Determine the (X, Y) coordinate at the center of the cell enclosing the given text.  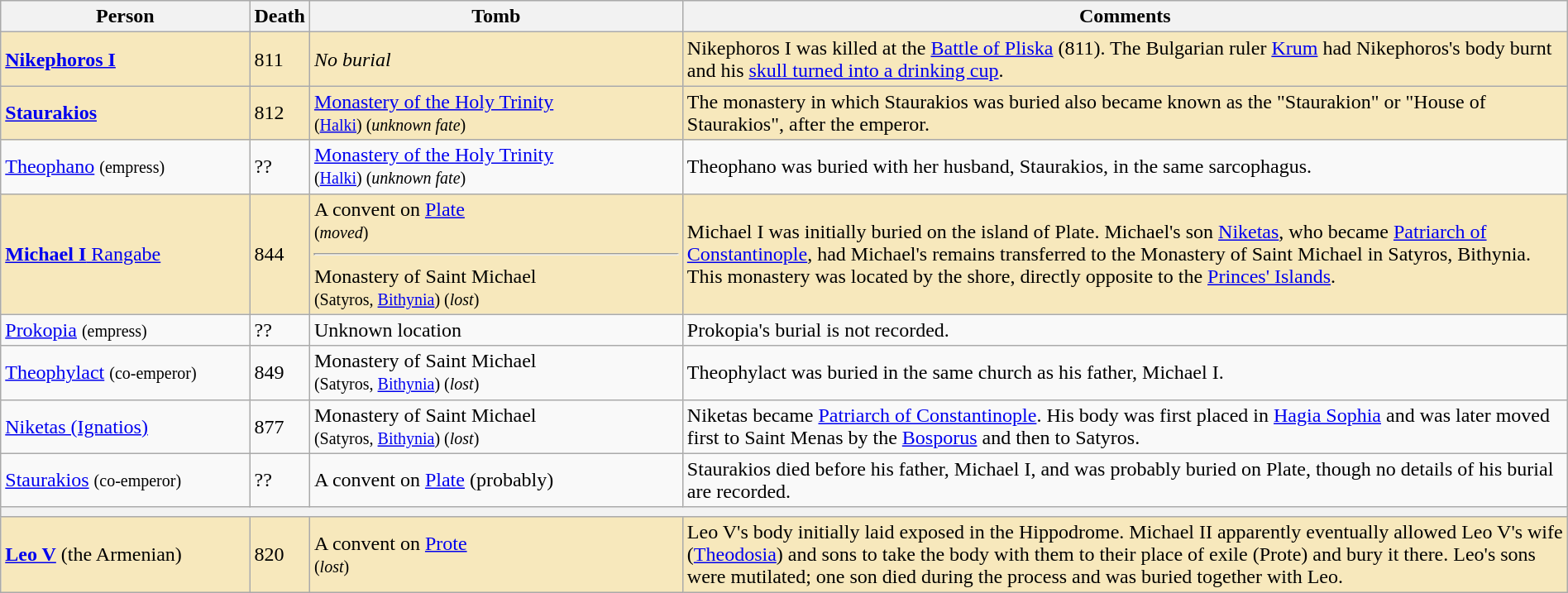
A convent on Plate (probably) (496, 480)
Death (280, 17)
Staurakios (126, 112)
Prokopia's burial is not recorded. (1125, 330)
Person (126, 17)
A convent on Prote(lost) (496, 554)
820 (280, 554)
Prokopia (empress) (126, 330)
Staurakios (co-emperor) (126, 480)
No burial (496, 60)
Michael I Rangabe (126, 254)
Theophano was buried with her husband, Staurakios, in the same sarcophagus. (1125, 167)
Tomb (496, 17)
Nikephoros I was killed at the Battle of Pliska (811). The Bulgarian ruler Krum had Nikephoros's body burnt and his skull turned into a drinking cup. (1125, 60)
877 (280, 427)
811 (280, 60)
812 (280, 112)
Niketas (Ignatios) (126, 427)
Theophylact (co-emperor) (126, 372)
Leo V (the Armenian) (126, 554)
Staurakios died before his father, Michael I, and was probably buried on Plate, though no details of his burial are recorded. (1125, 480)
A convent on Plate(moved)Monastery of Saint Michael(Satyros, Bithynia) (lost) (496, 254)
Nikephoros I (126, 60)
Theophylact was buried in the same church as his father, Michael I. (1125, 372)
Comments (1125, 17)
Unknown location (496, 330)
Theophano (empress) (126, 167)
849 (280, 372)
844 (280, 254)
The monastery in which Staurakios was buried also became known as the "Staurakion" or "House of Staurakios", after the emperor. (1125, 112)
